Detect which cell encompasses the target text, then output its (X, Y) center coordinate. 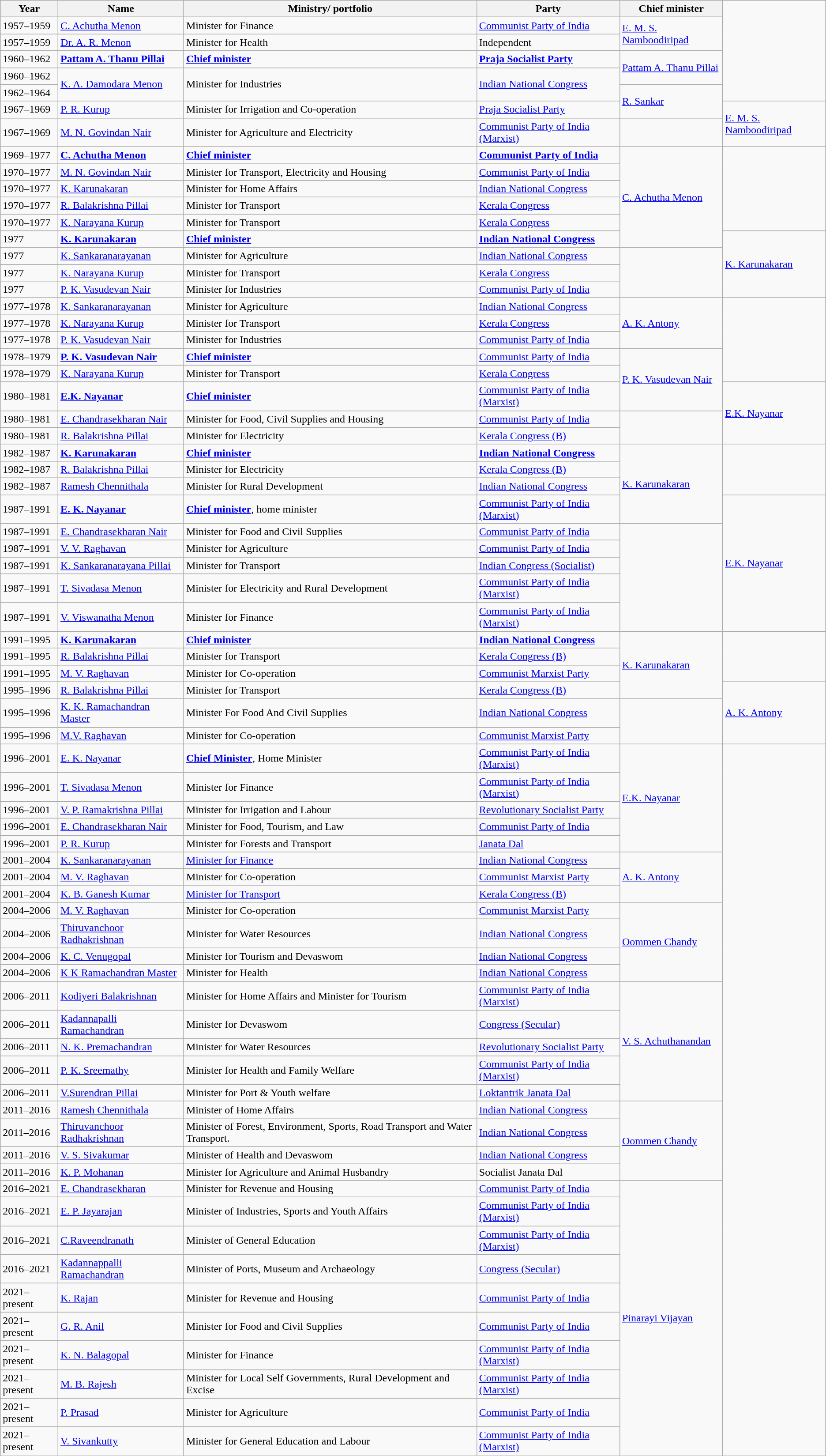
Minister of Forest, Environment, Sports, Road Transport and Water Transport. (330, 1132)
K. N. Balagopal (121, 1355)
Minister for Local Self Governments, Rural Development and Excise (330, 1384)
V. S. Sivakumar (121, 1155)
Minister for Devaswom (330, 1024)
Minister for Irrigation and Labour (330, 810)
1969–1977 (29, 155)
Year (29, 9)
G. R. Anil (121, 1326)
Minister for Tourism and Devaswom (330, 956)
Ministry/ portfolio (330, 9)
Chief minister, home minister (330, 509)
K. K. Ramachandran Master (121, 713)
P. K. Sreemathy (121, 1070)
Minister of Home Affairs (330, 1109)
V. S. Achuthanandan (671, 1041)
V. V. Raghavan (121, 549)
Minister For Food And Civil Supplies (330, 713)
Independent (548, 42)
K. C. Venugopal (121, 956)
Party (548, 9)
Minister of Health and Devaswom (330, 1155)
P. Prasad (121, 1413)
K K Ramachandran Master (121, 973)
Minister for Food, Civil Supplies and Housing (330, 419)
Minister for Forests and Transport (330, 844)
V.Surendran Pillai (121, 1093)
Kadannapalli Ramachandran (121, 1024)
K. B. Ganesh Kumar (121, 894)
E. Chandrasekharan (121, 1189)
K. Rajan (121, 1298)
M. B. Rajesh (121, 1384)
Minister for Agriculture and Electricity (330, 132)
V. Viswanatha Menon (121, 617)
E. P. Jayarajan (121, 1211)
Minister for Home Affairs and Minister for Tourism (330, 996)
K. Sankaranarayana Pillai (121, 566)
Minister for Food, Tourism, and Law (330, 826)
Loktantrik Janata Dal (548, 1093)
V. P. Ramakrishna Pillai (121, 810)
Pinarayi Vijayan (671, 1318)
V. Sivankutty (121, 1441)
Minister for Health and Family Welfare (330, 1070)
Janata Dal (548, 844)
Kodiyeri Balakrishnan (121, 996)
Indian Congress (Socialist) (548, 566)
Minister for Irrigation and Co-operation (330, 109)
K. P. Mohanan (121, 1172)
Minister for General Education and Labour (330, 1441)
Minister of Industries, Sports and Youth Affairs (330, 1211)
M.V. Raghavan (121, 736)
Minister of Ports, Museum and Archaeology (330, 1269)
R. Sankar (671, 101)
Minister for Home Affairs (330, 189)
Minister for Agriculture and Animal Husbandry (330, 1172)
Socialist Janata Dal (548, 1172)
K. A. Damodara Menon (121, 84)
Chief Minister, Home Minister (330, 758)
Dr. A. R. Menon (121, 42)
Minister for Electricity and Rural Development (330, 588)
Name (121, 9)
Minister for Rural Development (330, 486)
Kadannappalli Ramachandran (121, 1269)
1962–1964 (29, 93)
Minister for Transport, Electricity and Housing (330, 172)
C.Raveendranath (121, 1241)
N. K. Premachandran (121, 1047)
Minister of General Education (330, 1241)
Minister for Port & Youth welfare (330, 1093)
